Return the [X, Y] coordinate for the center point of the cell that contains the specified text.  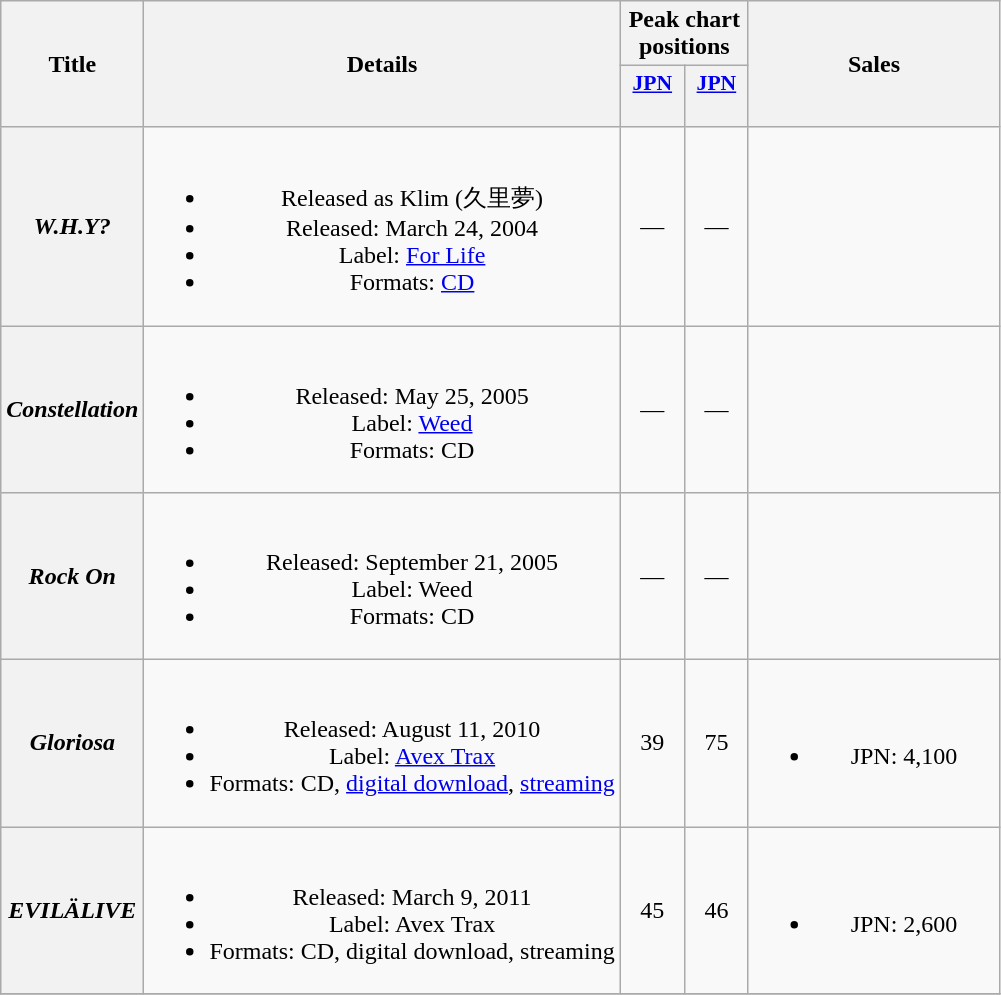
39 [652, 744]
Title [72, 64]
Released: August 11, 2010Label: Avex TraxFormats: CD, digital download, streaming [382, 744]
Sales [874, 64]
75 [716, 744]
Released as Klim (久里夢)Released: March 24, 2004Label: For LifeFormats: CD [382, 226]
Gloriosa [72, 744]
JPN: 4,100 [874, 744]
45 [652, 910]
JPN: 2,600 [874, 910]
EVILÄLIVE [72, 910]
46 [716, 910]
Peak chart positions [684, 34]
Released: March 9, 2011Label: Avex TraxFormats: CD, digital download, streaming [382, 910]
Released: September 21, 2005Label: WeedFormats: CD [382, 576]
W.H.Y? [72, 226]
Rock On [72, 576]
Released: May 25, 2005Label: WeedFormats: CD [382, 410]
Details [382, 64]
Constellation [72, 410]
